Output the (x, y) coordinate of the center of the cell containing the given text.  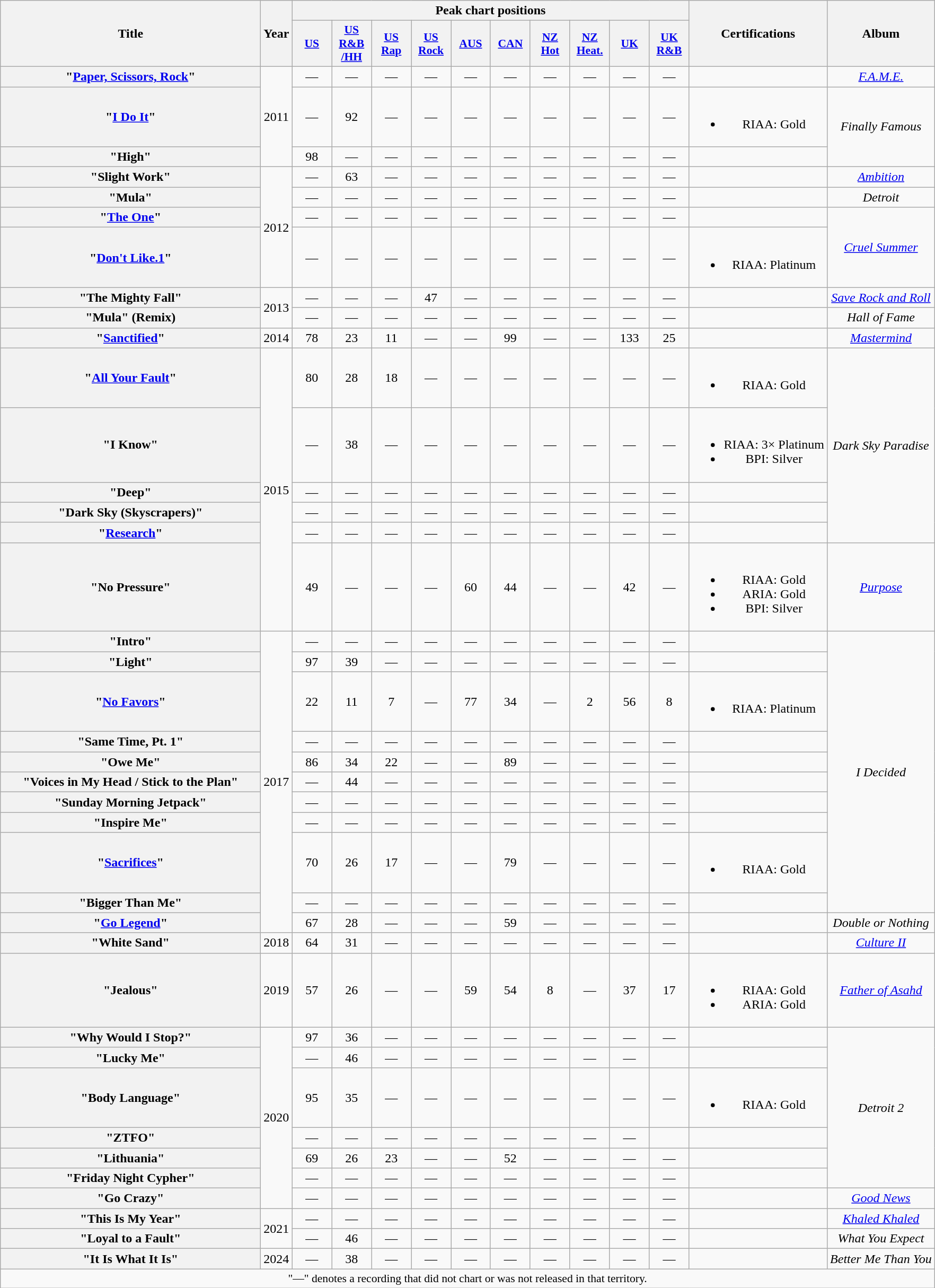
79 (510, 862)
2 (589, 702)
2019 (277, 990)
USRap (391, 43)
52 (510, 1158)
2021 (277, 1229)
Detroit (881, 197)
2024 (277, 1259)
31 (352, 943)
"Mula" (130, 197)
"All Your Fault" (130, 378)
37 (630, 990)
92 (352, 117)
US (312, 43)
98 (312, 157)
"Go Legend" (130, 923)
57 (312, 990)
"Intro" (130, 641)
"Jealous" (130, 990)
"I Know" (130, 445)
Peak chart positions (491, 11)
"This Is My Year" (130, 1219)
"Slight Work" (130, 177)
99 (510, 338)
USRock (431, 43)
Album (881, 34)
NZHot (550, 43)
7 (391, 702)
39 (352, 661)
F.A.M.E. (881, 76)
80 (312, 378)
64 (312, 943)
42 (630, 586)
"Go Crazy" (130, 1198)
"Light" (130, 661)
"Same Time, Pt. 1" (130, 742)
69 (312, 1158)
86 (312, 762)
Mastermind (881, 338)
"Sanctified" (130, 338)
"—" denotes a recording that did not chart or was not released in that territory. (468, 1278)
"Lucky Me" (130, 1057)
35 (352, 1098)
RIAA: 3× PlatinumBPI: Silver (758, 445)
Certifications (758, 34)
Ambition (881, 177)
"Don't Like.1" (130, 258)
Father of Asahd (881, 990)
"Voices in My Head / Stick to the Plan" (130, 782)
USR&B/HH (352, 43)
Save Rock and Roll (881, 297)
Hall of Fame (881, 318)
Detroit 2 (881, 1107)
2017 (277, 782)
Better Me Than You (881, 1259)
49 (312, 586)
"Paper, Scissors, Rock" (130, 76)
"Body Language" (130, 1098)
36 (352, 1037)
2014 (277, 338)
56 (630, 702)
"Loyal to a Fault" (130, 1239)
2020 (277, 1118)
2018 (277, 943)
67 (312, 923)
2015 (277, 489)
"I Do It" (130, 117)
AUS (471, 43)
UK (630, 43)
Title (130, 34)
I Decided (881, 772)
RIAA: GoldARIA: Gold (758, 990)
Finally Famous (881, 127)
"ZTFO" (130, 1137)
77 (471, 702)
"Research" (130, 532)
89 (510, 762)
"Dark Sky (Skyscrapers)" (130, 512)
"Mula" (Remix) (130, 318)
Cruel Summer (881, 247)
"White Sand" (130, 943)
2011 (277, 117)
Year (277, 34)
78 (312, 338)
Purpose (881, 586)
CAN (510, 43)
RIAA: GoldARIA: GoldBPI: Silver (758, 586)
"Owe Me" (130, 762)
54 (510, 990)
95 (312, 1098)
Good News (881, 1198)
"Inspire Me" (130, 822)
"Friday Night Cypher" (130, 1178)
NZHeat. (589, 43)
25 (669, 338)
47 (431, 297)
70 (312, 862)
2012 (277, 227)
"The Mighty Fall" (130, 297)
"It Is What It Is" (130, 1259)
"No Favors" (130, 702)
133 (630, 338)
63 (352, 177)
What You Expect (881, 1239)
Culture II (881, 943)
UKR&B (669, 43)
"Bigger Than Me" (130, 903)
"Sacrifices" (130, 862)
"No Pressure" (130, 586)
"High" (130, 157)
2013 (277, 308)
Khaled Khaled (881, 1219)
Dark Sky Paradise (881, 445)
Double or Nothing (881, 923)
"Deep" (130, 492)
18 (391, 378)
"Lithuania" (130, 1158)
"The One" (130, 217)
"Why Would I Stop?" (130, 1037)
"Sunday Morning Jetpack" (130, 802)
60 (471, 586)
